For the text-containing cell, return its midpoint in (x, y) coordinate format. 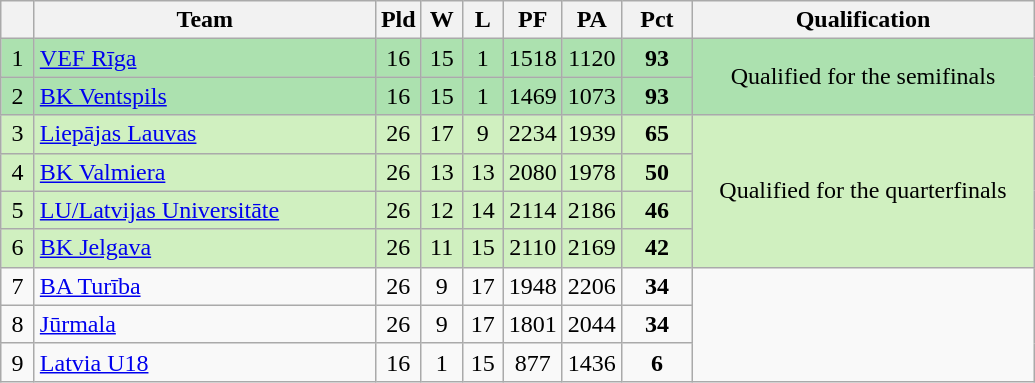
Pld (398, 20)
Jūrmala (204, 324)
2080 (532, 172)
2044 (592, 324)
1939 (592, 134)
Qualified for the quarterfinals (862, 191)
2206 (592, 286)
1978 (592, 172)
3 (18, 134)
Liepājas Lauvas (204, 134)
42 (656, 248)
1436 (592, 362)
PF (532, 20)
VEF Rīga (204, 58)
877 (532, 362)
46 (656, 210)
PA (592, 20)
2 (18, 96)
BK Jelgava (204, 248)
Latvia U18 (204, 362)
11 (442, 248)
W (442, 20)
BK Valmiera (204, 172)
Qualification (862, 20)
2110 (532, 248)
1518 (532, 58)
L (482, 20)
50 (656, 172)
8 (18, 324)
12 (442, 210)
2186 (592, 210)
1120 (592, 58)
2114 (532, 210)
1948 (532, 286)
4 (18, 172)
LU/Latvijas Universitāte (204, 210)
1073 (592, 96)
2234 (532, 134)
7 (18, 286)
1469 (532, 96)
1801 (532, 324)
5 (18, 210)
Qualified for the semifinals (862, 77)
Team (204, 20)
65 (656, 134)
BA Turība (204, 286)
Pct (656, 20)
14 (482, 210)
BK Ventspils (204, 96)
2169 (592, 248)
